Provide the (x, y) coordinate of the cell's center where the given text is located.  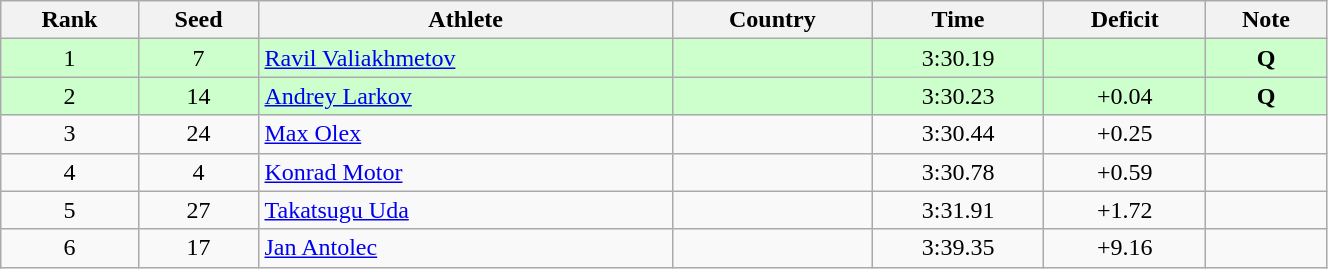
Time (958, 20)
17 (198, 248)
Andrey Larkov (466, 96)
24 (198, 134)
+0.25 (1125, 134)
Deficit (1125, 20)
3:31.91 (958, 210)
Country (772, 20)
3 (70, 134)
3:30.44 (958, 134)
+0.04 (1125, 96)
27 (198, 210)
6 (70, 248)
Rank (70, 20)
3:39.35 (958, 248)
2 (70, 96)
14 (198, 96)
Max Olex (466, 134)
5 (70, 210)
Seed (198, 20)
Konrad Motor (466, 172)
Takatsugu Uda (466, 210)
+1.72 (1125, 210)
3:30.19 (958, 58)
7 (198, 58)
Ravil Valiakhmetov (466, 58)
1 (70, 58)
3:30.78 (958, 172)
3:30.23 (958, 96)
Athlete (466, 20)
Note (1266, 20)
Jan Antolec (466, 248)
+0.59 (1125, 172)
+9.16 (1125, 248)
